Pinpoint the cell where the given text exists, returning its [x, y] midpoint coordinate. 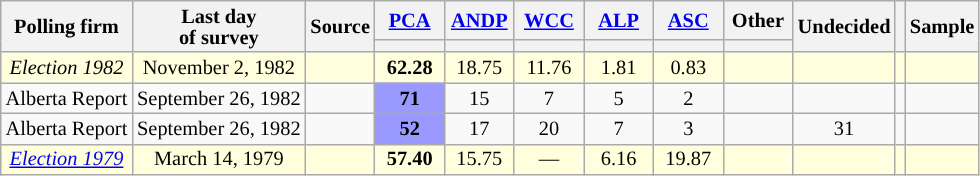
Polling firm [66, 26]
ANDP [479, 20]
Election 1982 [66, 68]
62.28 [410, 68]
Election 1979 [66, 160]
November 2, 1982 [218, 68]
Sample [942, 26]
31 [844, 128]
15 [479, 98]
19.87 [688, 160]
Source [340, 26]
ALP [619, 20]
5 [619, 98]
18.75 [479, 68]
Other [758, 20]
1.81 [619, 68]
Undecided [844, 26]
2 [688, 98]
57.40 [410, 160]
11.76 [549, 68]
15.75 [479, 160]
20 [549, 128]
17 [479, 128]
ASC [688, 20]
6.16 [619, 160]
PCA [410, 20]
March 14, 1979 [218, 160]
52 [410, 128]
0.83 [688, 68]
Last day of survey [218, 26]
71 [410, 98]
— [549, 160]
WCC [549, 20]
3 [688, 128]
